Capture the cell that displays the provided text and extract its [x, y] central coordinate. 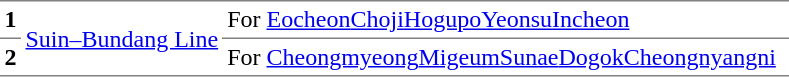
2 [10, 57]
1 [10, 20]
Suin–Bundang Line [122, 38]
For CheongmyeongMigeumSunaeDogokCheongnyangni [502, 57]
For EocheonChojiHogupoYeonsuIncheon [502, 20]
